Capture the cell that displays the provided text and extract its (x, y) central coordinate. 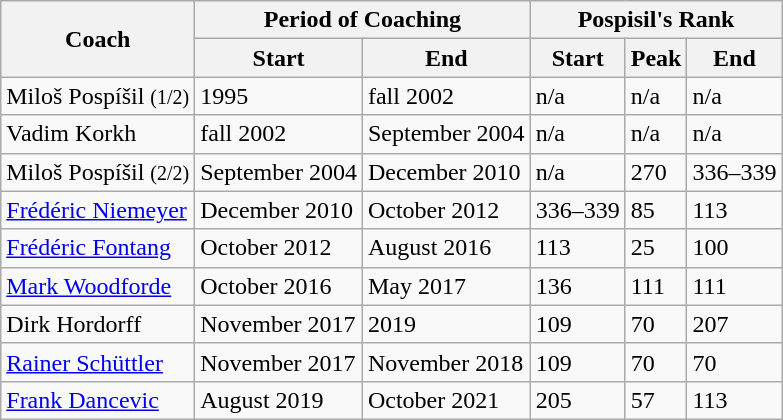
Frédéric Niemeyer (98, 210)
100 (734, 248)
270 (656, 172)
Period of Coaching (362, 20)
207 (734, 324)
136 (578, 286)
November 2018 (446, 362)
May 2017 (446, 286)
57 (656, 400)
85 (656, 210)
Miloš Pospíšil (2/2) (98, 172)
August 2019 (279, 400)
Rainer Schüttler (98, 362)
Frank Dancevic (98, 400)
2019 (446, 324)
October 2016 (279, 286)
October 2021 (446, 400)
205 (578, 400)
Miloš Pospíšil (1/2) (98, 96)
Mark Woodforde (98, 286)
Peak (656, 58)
Vadim Korkh (98, 134)
Dirk Hordorff (98, 324)
25 (656, 248)
1995 (279, 96)
Coach (98, 39)
Frédéric Fontang (98, 248)
August 2016 (446, 248)
Pospisil's Rank (656, 20)
